Identify which cell holds the provided text, then report its [X, Y] central coordinate. 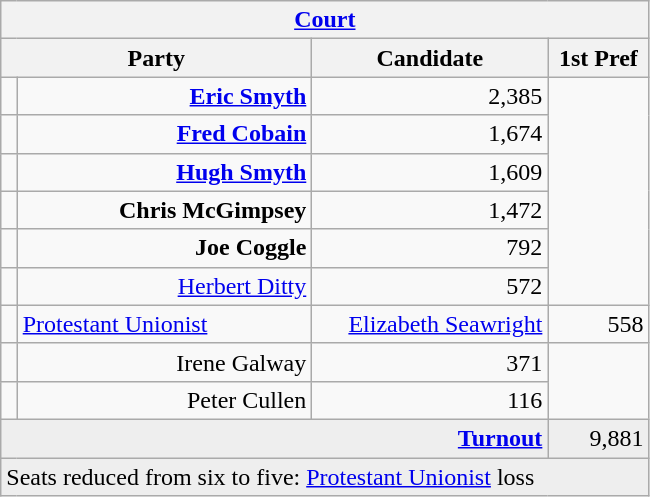
Court [325, 20]
1st Pref [598, 58]
Herbert Ditty [164, 286]
Turnout [274, 438]
1,472 [430, 210]
Joe Coggle [164, 248]
1,674 [430, 134]
Candidate [430, 58]
Party [156, 58]
Eric Smyth [164, 96]
371 [430, 362]
Fred Cobain [164, 134]
Hugh Smyth [164, 172]
Irene Galway [164, 362]
Peter Cullen [164, 400]
116 [430, 400]
Seats reduced from six to five: Protestant Unionist loss [325, 477]
792 [430, 248]
572 [430, 286]
558 [598, 324]
Protestant Unionist [164, 324]
Elizabeth Seawright [430, 324]
1,609 [430, 172]
9,881 [598, 438]
Chris McGimpsey [164, 210]
2,385 [430, 96]
